Extract the (x, y) coordinate from the center of the cell holding the provided text.  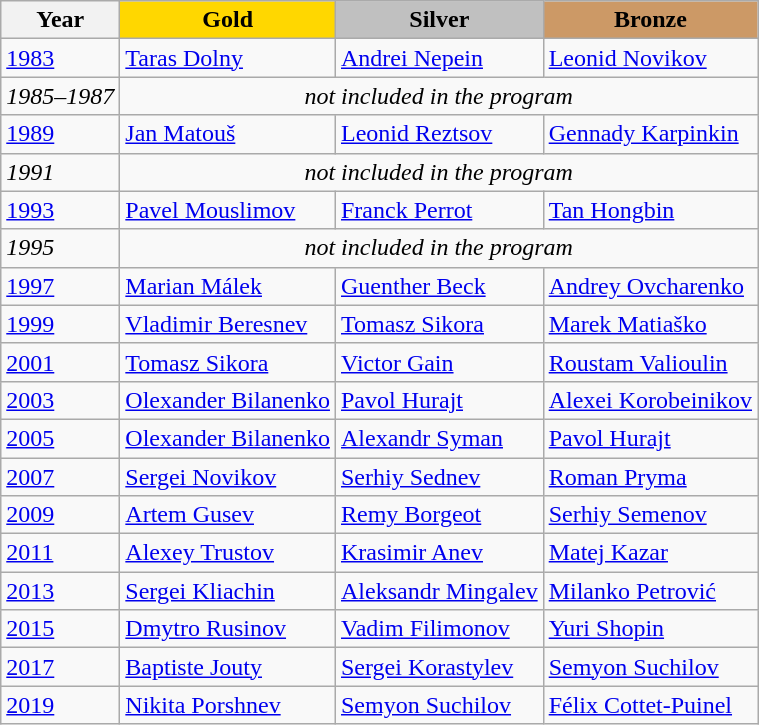
Félix Cottet-Puinel (650, 705)
Leonid Novikov (650, 58)
Alexey Trustov (228, 553)
Alexei Korobeinikov (650, 400)
2005 (60, 438)
Nikita Porshnev (228, 705)
Marian Málek (228, 286)
Serhiy Semenov (650, 515)
Leonid Reztsov (439, 134)
Remy Borgeot (439, 515)
Bronze (650, 20)
Gennady Karpinkin (650, 134)
Taras Dolny (228, 58)
Gold (228, 20)
Dmytro Rusinov (228, 629)
Roustam Valioulin (650, 362)
Pavel Mouslimov (228, 210)
Year (60, 20)
2019 (60, 705)
Tan Hongbin (650, 210)
1995 (60, 248)
1993 (60, 210)
Sergei Novikov (228, 477)
2003 (60, 400)
Artem Gusev (228, 515)
2001 (60, 362)
2011 (60, 553)
1983 (60, 58)
Matej Kazar (650, 553)
2013 (60, 591)
2015 (60, 629)
Alexandr Syman (439, 438)
Krasimir Anev (439, 553)
2017 (60, 667)
1997 (60, 286)
2009 (60, 515)
Yuri Shopin (650, 629)
Silver (439, 20)
Andrei Nepein (439, 58)
Andrey Ovcharenko (650, 286)
Milanko Petrović (650, 591)
Vladimir Beresnev (228, 324)
1999 (60, 324)
Franck Perrot (439, 210)
Aleksandr Mingalev (439, 591)
Marek Matiaško (650, 324)
Sergei Korastylev (439, 667)
1985–1987 (60, 96)
Baptiste Jouty (228, 667)
1989 (60, 134)
1991 (60, 172)
Jan Matouš (228, 134)
Roman Pryma (650, 477)
Guenther Beck (439, 286)
Victor Gain (439, 362)
Vadim Filimonov (439, 629)
2007 (60, 477)
Sergei Kliachin (228, 591)
Serhiy Sednev (439, 477)
